For the text-containing cell, return its midpoint in [X, Y] coordinate format. 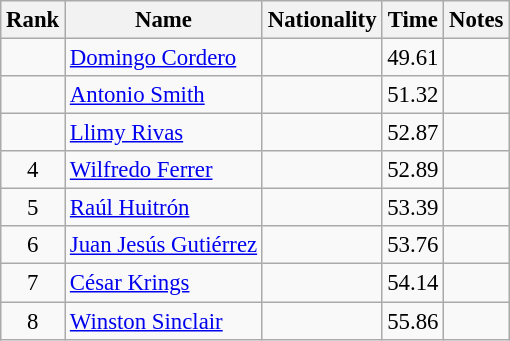
Rank [33, 20]
7 [33, 283]
Domingo Cordero [164, 58]
Llimy Rivas [164, 133]
Antonio Smith [164, 95]
Wilfredo Ferrer [164, 170]
53.76 [413, 245]
49.61 [413, 58]
Nationality [322, 20]
Notes [476, 20]
Juan Jesús Gutiérrez [164, 245]
Name [164, 20]
51.32 [413, 95]
Winston Sinclair [164, 321]
César Krings [164, 283]
55.86 [413, 321]
5 [33, 208]
52.87 [413, 133]
Time [413, 20]
4 [33, 170]
53.39 [413, 208]
Raúl Huitrón [164, 208]
6 [33, 245]
54.14 [413, 283]
8 [33, 321]
52.89 [413, 170]
